For the text-containing cell, return its midpoint in [X, Y] coordinate format. 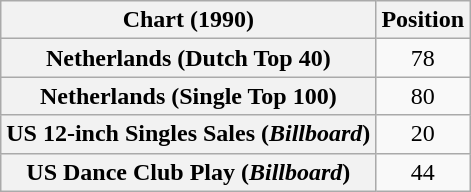
78 [423, 58]
Chart (1990) [188, 20]
80 [423, 96]
Netherlands (Single Top 100) [188, 96]
44 [423, 172]
Position [423, 20]
US Dance Club Play (Billboard) [188, 172]
US 12-inch Singles Sales (Billboard) [188, 134]
Netherlands (Dutch Top 40) [188, 58]
20 [423, 134]
